Locate the cell with the specified text and output its (X, Y) center coordinate. 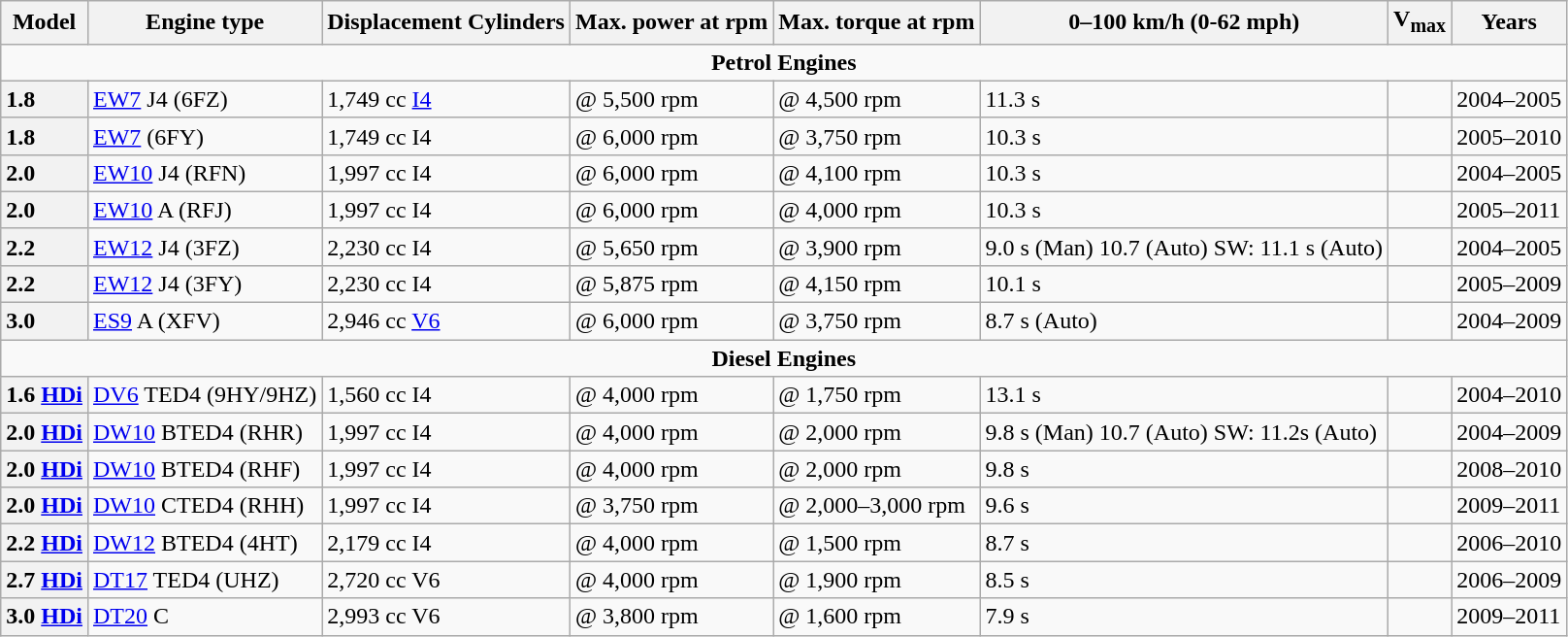
@ 2,000–3,000 rpm (877, 506)
2004–2010 (1510, 395)
DV6 TED4 (9HY/9HZ) (204, 395)
2006–2010 (1510, 543)
EW10 A (RFJ) (204, 210)
2.7 HDi (45, 580)
8.7 s (1184, 543)
10.1 s (1184, 284)
Years (1510, 22)
2,946 cc V6 (446, 321)
EW7 (6FY) (204, 136)
@ 1,900 rpm (877, 580)
@ 3,900 rpm (877, 247)
2,720 cc V6 (446, 580)
Diesel Engines (784, 358)
2005–2010 (1510, 136)
8.5 s (1184, 580)
2,179 cc I4 (446, 543)
2008–2010 (1510, 469)
1,560 cc I4 (446, 395)
@ 1,600 rpm (877, 617)
1.6 HDi (45, 395)
@ 5,650 rpm (671, 247)
DW10 BTED4 (RHR) (204, 432)
@ 3,800 rpm (671, 617)
7.9 s (1184, 617)
DW10 BTED4 (RHF) (204, 469)
9.8 s (1184, 469)
3.0 (45, 321)
EW12 J4 (3FY) (204, 284)
Max. power at rpm (671, 22)
@ 5,875 rpm (671, 284)
9.6 s (1184, 506)
EW10 J4 (RFN) (204, 173)
13.1 s (1184, 395)
11.3 s (1184, 99)
DW12 BTED4 (4HT) (204, 543)
@ 1,500 rpm (877, 543)
DW10 CTED4 (RHH) (204, 506)
@ 1,750 rpm (877, 395)
EW12 J4 (3FZ) (204, 247)
8.7 s (Auto) (1184, 321)
2005–2011 (1510, 210)
2005–2009 (1510, 284)
2,993 cc V6 (446, 617)
Model (45, 22)
0–100 km/h (0-62 mph) (1184, 22)
3.0 HDi (45, 617)
Vmax (1421, 22)
Petrol Engines (784, 62)
Engine type (204, 22)
EW7 J4 (6FZ) (204, 99)
9.0 s (Man) 10.7 (Auto) SW: 11.1 s (Auto) (1184, 247)
@ 4,500 rpm (877, 99)
@ 4,100 rpm (877, 173)
DT20 C (204, 617)
@ 5,500 rpm (671, 99)
DT17 TED4 (UHZ) (204, 580)
9.8 s (Man) 10.7 (Auto) SW: 11.2s (Auto) (1184, 432)
Max. torque at rpm (877, 22)
2006–2009 (1510, 580)
@ 4,150 rpm (877, 284)
2.2 HDi (45, 543)
Displacement Cylinders (446, 22)
ES9 A (XFV) (204, 321)
